Locate the cell with the specified text and output its [x, y] center coordinate. 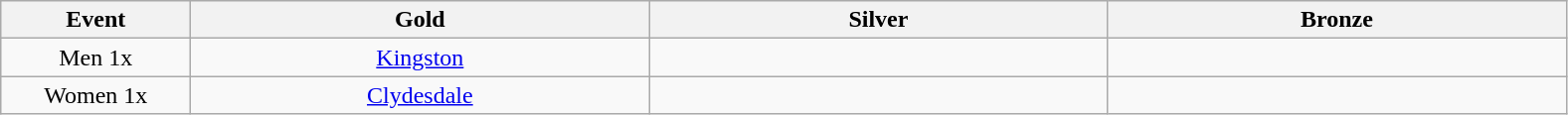
Women 1x [95, 95]
Kingston [420, 57]
Gold [420, 20]
Men 1x [95, 57]
Silver [879, 20]
Event [95, 20]
Bronze [1336, 20]
Clydesdale [420, 95]
